Determine the [X, Y] coordinate at the center of the cell enclosing the given text.  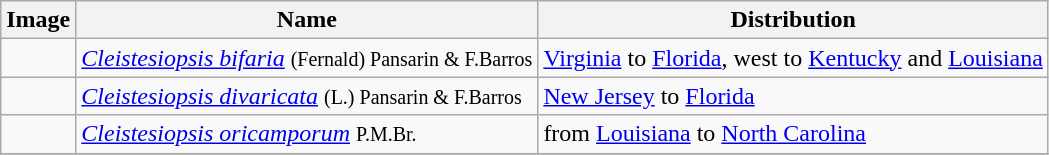
Cleistesiopsis divaricata (L.) Pansarin & F.Barros [307, 96]
Name [307, 20]
Distribution [793, 20]
New Jersey to Florida [793, 96]
Virginia to Florida, west to Kentucky and Louisiana [793, 58]
Cleistesiopsis oricamporum P.M.Br. [307, 134]
from Louisiana to North Carolina [793, 134]
Image [38, 20]
Cleistesiopsis bifaria (Fernald) Pansarin & F.Barros [307, 58]
